Find where the given text appears and provide that cell's center as [X, Y] coordinate. 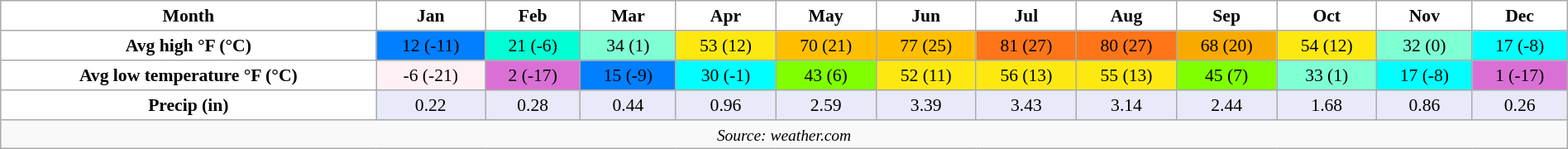
52 (11) [926, 75]
0.86 [1424, 105]
80 (27) [1126, 46]
-6 (-21) [431, 75]
3.43 [1025, 105]
0.44 [629, 105]
2.59 [825, 105]
68 (20) [1227, 46]
Jun [926, 16]
2.44 [1227, 105]
45 (7) [1227, 75]
3.39 [926, 105]
Nov [1424, 16]
56 (13) [1025, 75]
Apr [726, 16]
3.14 [1126, 105]
81 (27) [1025, 46]
Oct [1327, 16]
1 (-17) [1520, 75]
70 (21) [825, 46]
2 (-17) [533, 75]
77 (25) [926, 46]
21 (-6) [533, 46]
34 (1) [629, 46]
Jul [1025, 16]
Jan [431, 16]
May [825, 16]
Aug [1126, 16]
0.26 [1520, 105]
12 (-11) [431, 46]
33 (1) [1327, 75]
54 (12) [1327, 46]
32 (0) [1424, 46]
Avg low temperature °F (°C) [189, 75]
Dec [1520, 16]
Month [189, 16]
0.28 [533, 105]
Source: weather.com [784, 134]
0.96 [726, 105]
1.68 [1327, 105]
0.22 [431, 105]
15 (-9) [629, 75]
55 (13) [1126, 75]
Feb [533, 16]
43 (6) [825, 75]
Mar [629, 16]
Sep [1227, 16]
Avg high °F (°C) [189, 46]
53 (12) [726, 46]
30 (-1) [726, 75]
Precip (in) [189, 105]
